Provide the (x, y) coordinate of the cell's center where the given text is located.  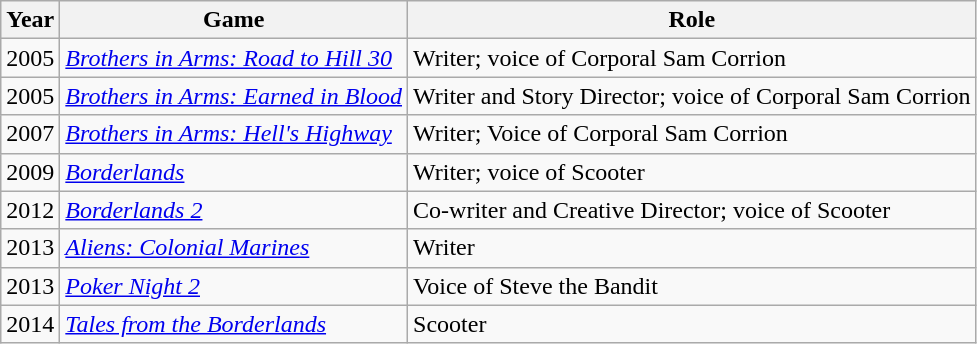
2007 (30, 134)
Brothers in Arms: Hell's Highway (234, 134)
Writer; voice of Scooter (692, 172)
Scooter (692, 324)
Co-writer and Creative Director; voice of Scooter (692, 210)
Brothers in Arms: Earned in Blood (234, 96)
Writer; Voice of Corporal Sam Corrion (692, 134)
Year (30, 20)
Tales from the Borderlands (234, 324)
Voice of Steve the Bandit (692, 286)
Writer; voice of Corporal Sam Corrion (692, 58)
2014 (30, 324)
Borderlands (234, 172)
Borderlands 2 (234, 210)
Role (692, 20)
Poker Night 2 (234, 286)
2012 (30, 210)
Brothers in Arms: Road to Hill 30 (234, 58)
Game (234, 20)
Writer and Story Director; voice of Corporal Sam Corrion (692, 96)
Writer (692, 248)
2009 (30, 172)
Aliens: Colonial Marines (234, 248)
